For the text-containing cell, return its midpoint in [X, Y] coordinate format. 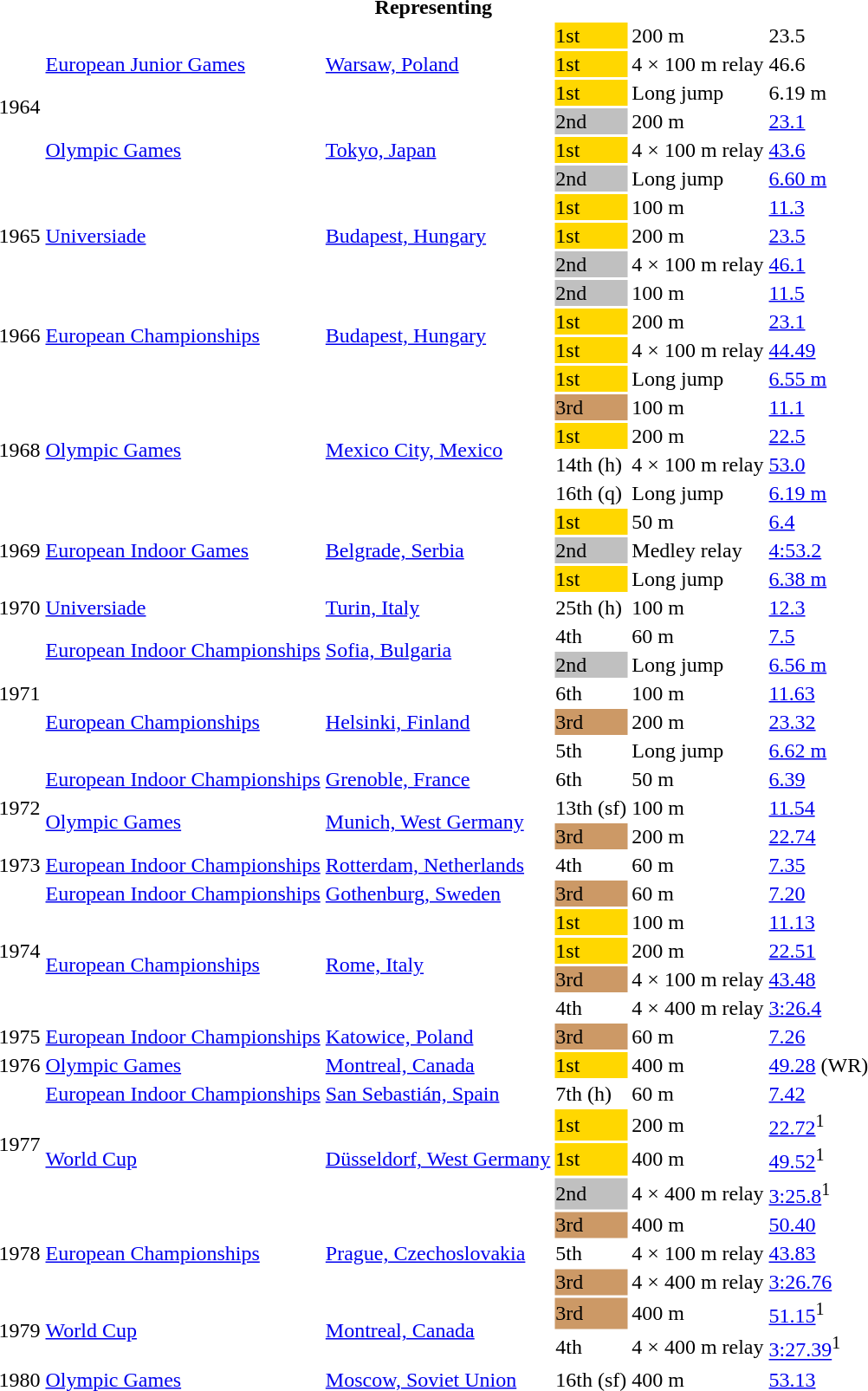
San Sebastián, Spain [438, 1094]
Rome, Italy [438, 965]
European Junior Games [183, 64]
Katowice, Poland [438, 1037]
Munich, West Germany [438, 822]
7th (h) [591, 1094]
Medley relay [698, 550]
Belgrade, Serbia [438, 550]
Tokyo, Japan [438, 150]
25th (h) [591, 608]
16th (q) [591, 493]
Turin, Italy [438, 608]
Düsseldorf, West Germany [438, 1160]
Mexico City, Mexico [438, 451]
Warsaw, Poland [438, 64]
Grenoble, France [438, 779]
Gothenburg, Sweden [438, 894]
Sofia, Bulgaria [438, 650]
Rotterdam, Netherlands [438, 865]
Helsinki, Finland [438, 722]
Prague, Czechoslovakia [438, 1253]
14th (h) [591, 465]
13th (sf) [591, 808]
European Indoor Games [183, 550]
